Scan for the cell matching the given text and deliver its (X, Y) coordinate at center. 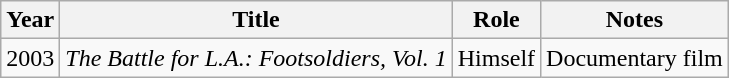
Himself (496, 58)
Year (30, 20)
Notes (635, 20)
Role (496, 20)
Title (256, 20)
The Battle for L.A.: Footsoldiers, Vol. 1 (256, 58)
2003 (30, 58)
Documentary film (635, 58)
